Return (x, y) of the center of cell containing provided text 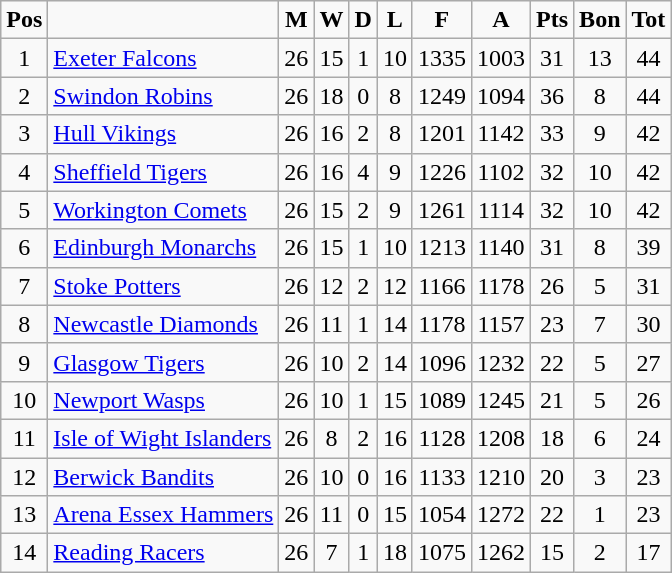
F (442, 20)
1210 (500, 477)
1245 (500, 400)
1261 (442, 210)
Edinburgh Monarchs (164, 248)
L (394, 20)
1128 (442, 438)
1140 (500, 248)
20 (552, 477)
D (363, 20)
Newport Wasps (164, 400)
1089 (442, 400)
1102 (500, 172)
1157 (500, 324)
1226 (442, 172)
1232 (500, 362)
A (500, 20)
1213 (442, 248)
Tot (648, 20)
Swindon Robins (164, 96)
1003 (500, 58)
1249 (442, 96)
Workington Comets (164, 210)
M (296, 20)
17 (648, 553)
39 (648, 248)
1133 (442, 477)
1166 (442, 286)
21 (552, 400)
30 (648, 324)
1054 (442, 515)
27 (648, 362)
Stoke Potters (164, 286)
Berwick Bandits (164, 477)
Newcastle Diamonds (164, 324)
Arena Essex Hammers (164, 515)
1142 (500, 134)
Sheffield Tigers (164, 172)
1114 (500, 210)
33 (552, 134)
1075 (442, 553)
1201 (442, 134)
Hull Vikings (164, 134)
Pts (552, 20)
Glasgow Tigers (164, 362)
1094 (500, 96)
Exeter Falcons (164, 58)
1262 (500, 553)
Bon (600, 20)
W (332, 20)
36 (552, 96)
24 (648, 438)
1096 (442, 362)
Reading Racers (164, 553)
1272 (500, 515)
1208 (500, 438)
1335 (442, 58)
Pos (24, 20)
Isle of Wight Islanders (164, 438)
